Return (X, Y) of the center of cell containing provided text 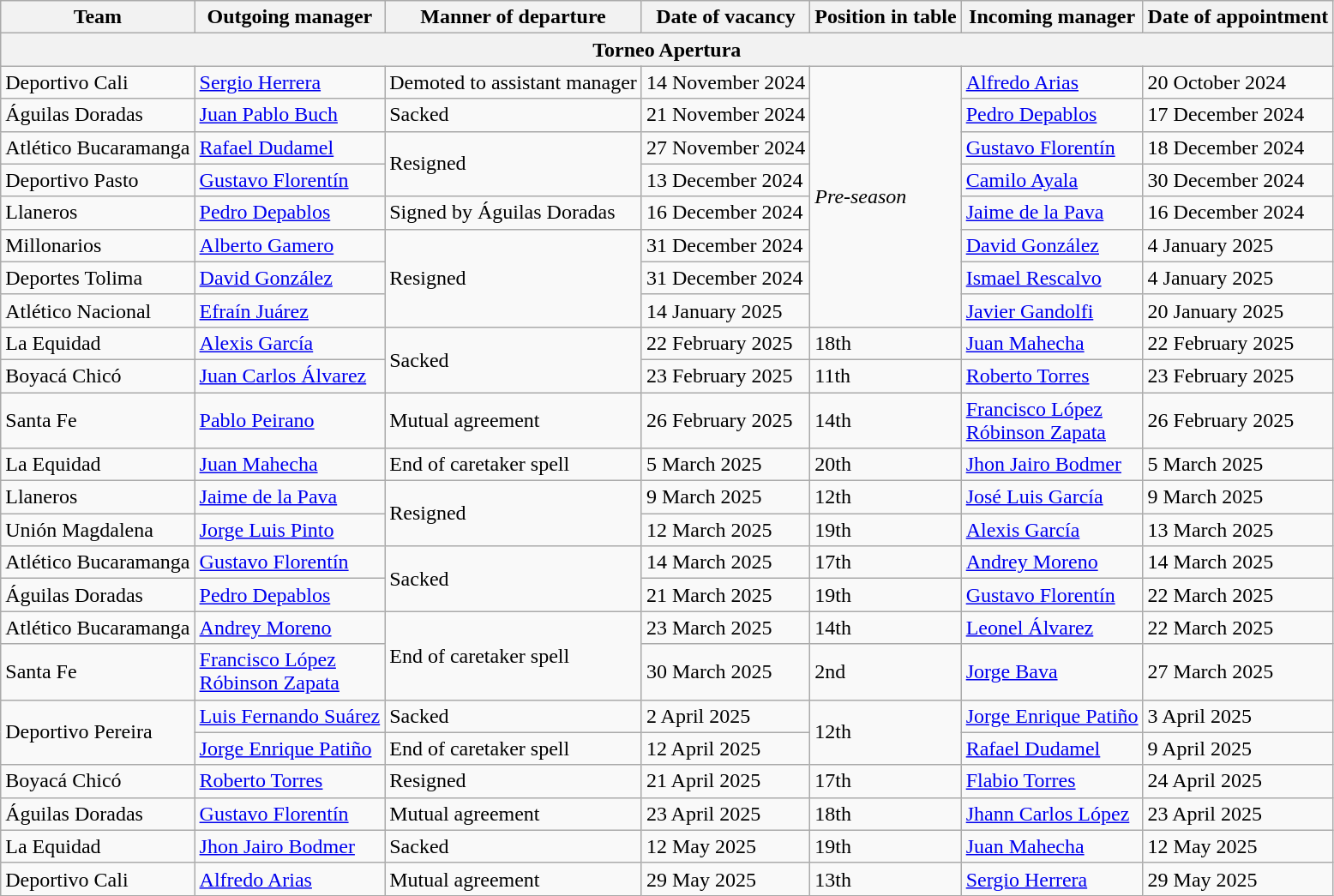
21 November 2024 (725, 115)
11th (886, 376)
Jhann Carlos López (1052, 814)
Juan Pablo Buch (290, 115)
21 April 2025 (725, 781)
14 January 2025 (725, 310)
Team (98, 17)
13 December 2024 (725, 180)
12 April 2025 (725, 749)
20 January 2025 (1238, 310)
Efraín Juárez (290, 310)
Luis Fernando Suárez (290, 716)
13th (886, 879)
23 March 2025 (725, 628)
14 November 2024 (725, 82)
Millonarios (98, 245)
Signed by Águilas Doradas (514, 213)
Alberto Gamero (290, 245)
9 April 2025 (1238, 749)
Date of vacancy (725, 17)
17 December 2024 (1238, 115)
José Luis García (1052, 497)
12 March 2025 (725, 530)
24 April 2025 (1238, 781)
2 April 2025 (725, 716)
Incoming manager (1052, 17)
Ismael Rescalvo (1052, 278)
Date of appointment (1238, 17)
Deportivo Pasto (98, 180)
30 March 2025 (725, 672)
20th (886, 465)
Unión Magdalena (98, 530)
13 March 2025 (1238, 530)
Javier Gandolfi (1052, 310)
27 March 2025 (1238, 672)
Flabio Torres (1052, 781)
Manner of departure (514, 17)
27 November 2024 (725, 147)
Juan Carlos Álvarez (290, 376)
Atlético Nacional (98, 310)
Outgoing manager (290, 17)
Torneo Apertura (667, 50)
Deportivo Pereira (98, 732)
Pablo Peirano (290, 420)
Position in table (886, 17)
20 October 2024 (1238, 82)
Camilo Ayala (1052, 180)
Leonel Álvarez (1052, 628)
30 December 2024 (1238, 180)
21 March 2025 (725, 595)
2nd (886, 672)
Jorge Luis Pinto (290, 530)
Pre-season (886, 196)
18 December 2024 (1238, 147)
3 April 2025 (1238, 716)
Jorge Bava (1052, 672)
Demoted to assistant manager (514, 82)
Deportes Tolima (98, 278)
